Provide the [x, y] coordinate of the cell's center where the given text is located.  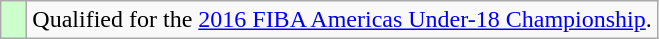
Qualified for the 2016 FIBA Americas Under-18 Championship. [342, 20]
